Detect which cell encompasses the target text, then output its [x, y] center coordinate. 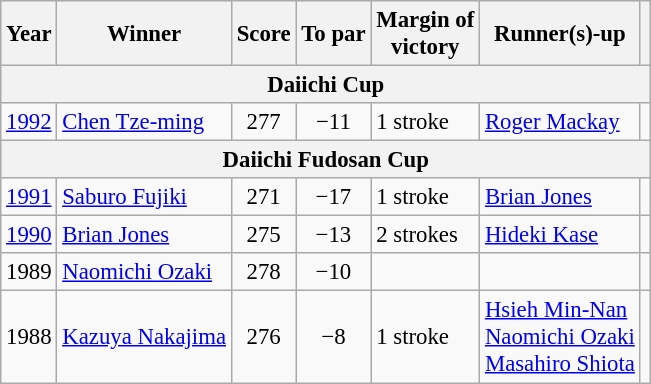
276 [264, 337]
Year [29, 34]
Hideki Kase [560, 235]
−11 [334, 122]
Daiichi Cup [326, 85]
271 [264, 197]
1992 [29, 122]
−13 [334, 235]
Naomichi Ozaki [144, 273]
Winner [144, 34]
277 [264, 122]
Roger Mackay [560, 122]
1991 [29, 197]
Kazuya Nakajima [144, 337]
−17 [334, 197]
2 strokes [426, 235]
Chen Tze-ming [144, 122]
275 [264, 235]
278 [264, 273]
−8 [334, 337]
Daiichi Fudosan Cup [326, 160]
Hsieh Min-Nan Naomichi Ozaki Masahiro Shiota [560, 337]
To par [334, 34]
1989 [29, 273]
Score [264, 34]
Runner(s)-up [560, 34]
Saburo Fujiki [144, 197]
−10 [334, 273]
1990 [29, 235]
Margin ofvictory [426, 34]
1988 [29, 337]
